Return the (X, Y) coordinate for the center point of the cell that contains the specified text.  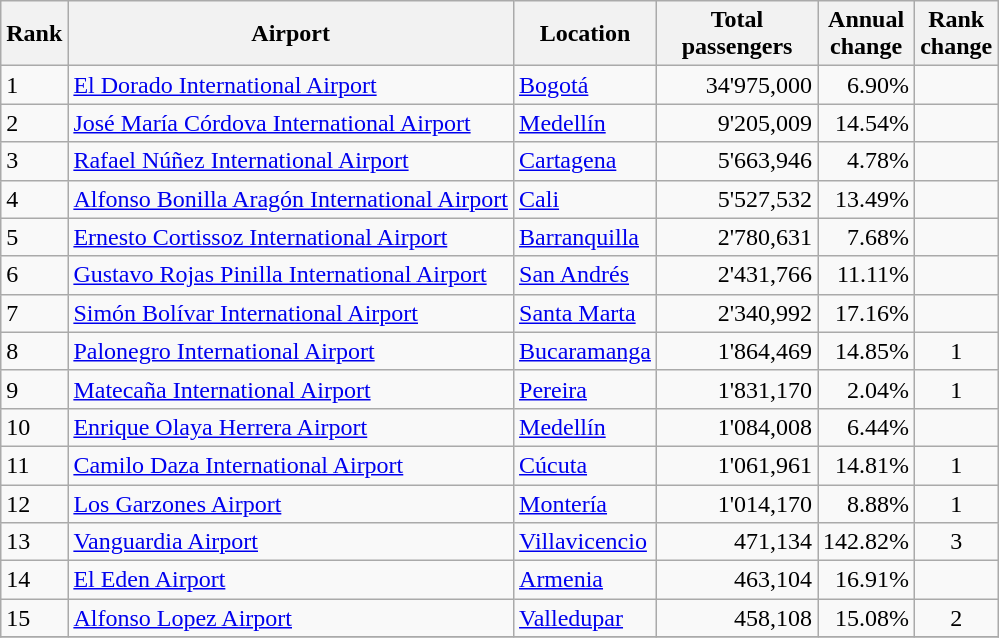
Vanguardia Airport (291, 542)
Annualchange (866, 34)
463,104 (738, 580)
1'084,008 (738, 427)
Barranquilla (586, 237)
142.82% (866, 542)
14 (34, 580)
5'663,946 (738, 161)
458,108 (738, 618)
Rank (34, 34)
Bucaramanga (586, 351)
8.88% (866, 503)
San Andrés (586, 275)
12 (34, 503)
1'014,170 (738, 503)
2.04% (866, 389)
Totalpassengers (738, 34)
Location (586, 34)
Montería (586, 503)
Valledupar (586, 618)
Bogotá (586, 85)
Cali (586, 199)
Cartagena (586, 161)
5 (34, 237)
6 (34, 275)
Matecaña International Airport (291, 389)
17.16% (866, 313)
Camilo Daza International Airport (291, 465)
Alfonso Bonilla Aragón International Airport (291, 199)
1'061,961 (738, 465)
14.81% (866, 465)
6.90% (866, 85)
15 (34, 618)
Palonegro International Airport (291, 351)
4 (34, 199)
14.54% (866, 123)
El Dorado International Airport (291, 85)
2'340,992 (738, 313)
11.11% (866, 275)
Rankchange (956, 34)
34'975,000 (738, 85)
1'831,170 (738, 389)
13 (34, 542)
9 (34, 389)
7.68% (866, 237)
Pereira (586, 389)
Airport (291, 34)
Ernesto Cortissoz International Airport (291, 237)
5'527,532 (738, 199)
7 (34, 313)
15.08% (866, 618)
471,134 (738, 542)
Santa Marta (586, 313)
Armenia (586, 580)
8 (34, 351)
13.49% (866, 199)
Villavicencio (586, 542)
11 (34, 465)
Enrique Olaya Herrera Airport (291, 427)
José María Córdova International Airport (291, 123)
6.44% (866, 427)
Alfonso Lopez Airport (291, 618)
Simón Bolívar International Airport (291, 313)
14.85% (866, 351)
1'864,469 (738, 351)
9'205,009 (738, 123)
Rafael Núñez International Airport (291, 161)
Los Garzones Airport (291, 503)
10 (34, 427)
Cúcuta (586, 465)
El Eden Airport (291, 580)
2'780,631 (738, 237)
Gustavo Rojas Pinilla International Airport (291, 275)
16.91% (866, 580)
2'431,766 (738, 275)
4.78% (866, 161)
